Scan for the cell matching the given text and deliver its [x, y] coordinate at center. 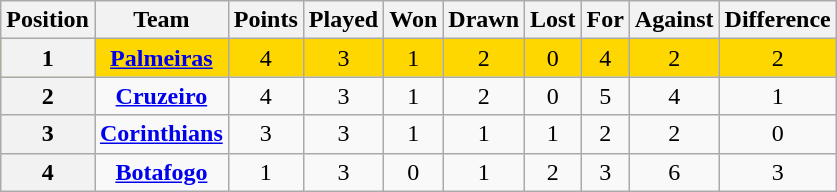
Played [343, 20]
Drawn [484, 20]
Position [48, 20]
Difference [778, 20]
Cruzeiro [161, 96]
Corinthians [161, 134]
5 [605, 96]
6 [674, 172]
Won [414, 20]
Palmeiras [161, 58]
For [605, 20]
Team [161, 20]
Points [266, 20]
Against [674, 20]
Botafogo [161, 172]
Lost [553, 20]
